Return the [x, y] coordinate for the center point of the cell that contains the specified text.  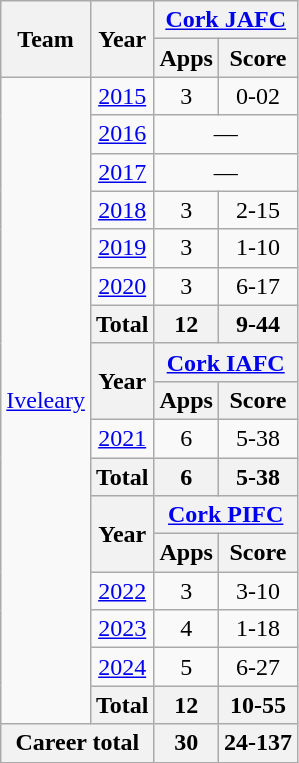
10-55 [258, 705]
0-02 [258, 96]
4 [186, 629]
2015 [122, 96]
6-17 [258, 286]
Cork PIFC [226, 515]
6-27 [258, 667]
2016 [122, 134]
2024 [122, 667]
2021 [122, 438]
30 [186, 743]
2017 [122, 172]
2023 [122, 629]
2022 [122, 591]
24-137 [258, 743]
5 [186, 667]
Cork IAFC [226, 362]
2020 [122, 286]
1-10 [258, 248]
1-18 [258, 629]
2018 [122, 210]
2-15 [258, 210]
Iveleary [46, 400]
Cork JAFC [226, 20]
Career total [78, 743]
2019 [122, 248]
9-44 [258, 324]
Team [46, 39]
3-10 [258, 591]
